From the cell containing the given text, extract its center point as (X, Y) coordinate. 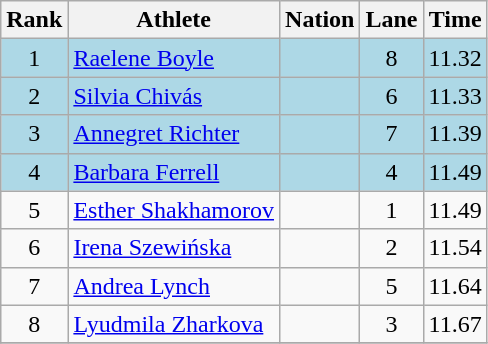
Andrea Lynch (174, 286)
Nation (320, 20)
Lyudmila Zharkova (174, 324)
11.67 (455, 324)
11.54 (455, 248)
Esther Shakhamorov (174, 210)
Annegret Richter (174, 134)
11.64 (455, 286)
Rank (34, 20)
Silvia Chivás (174, 96)
Irena Szewińska (174, 248)
11.33 (455, 96)
Raelene Boyle (174, 58)
Barbara Ferrell (174, 172)
11.32 (455, 58)
Athlete (174, 20)
Lane (392, 20)
Time (455, 20)
11.39 (455, 134)
